Extract the (X, Y) coordinate from the center of the cell holding the provided text.  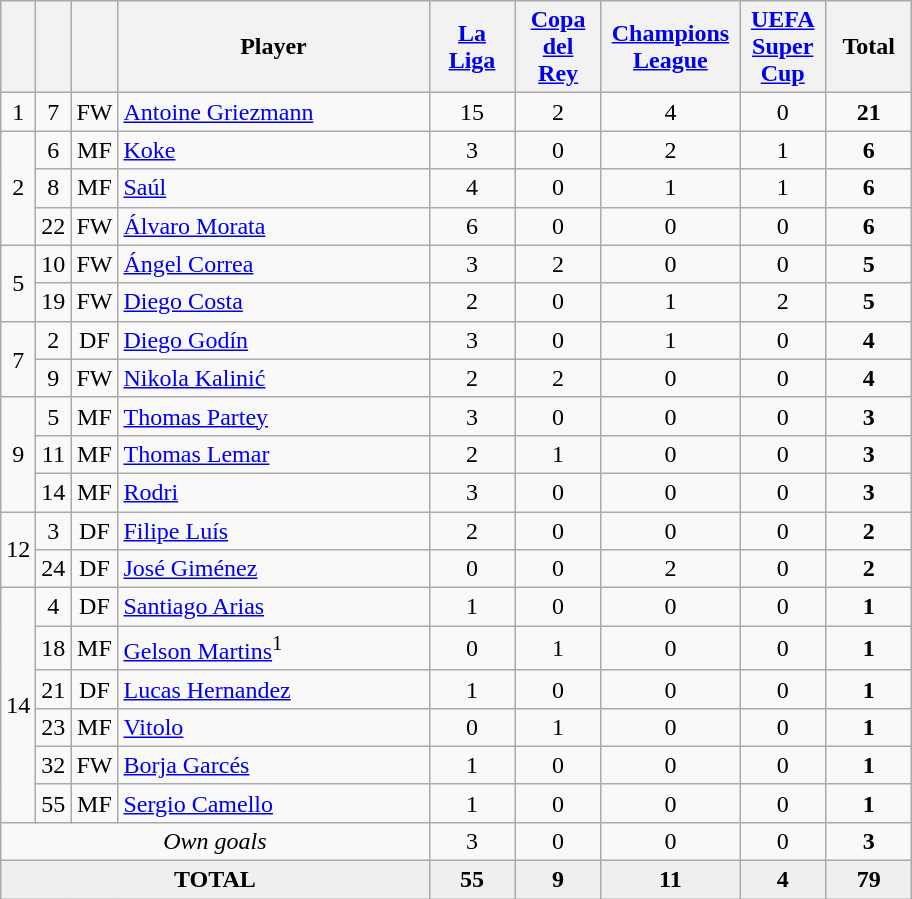
Thomas Lemar (274, 454)
Rodri (274, 492)
Lucas Hernandez (274, 689)
Antoine Griezmann (274, 112)
24 (54, 569)
Own goals (215, 841)
Ángel Correa (274, 264)
18 (54, 648)
Álvaro Morata (274, 226)
Gelson Martins1 (274, 648)
15 (472, 112)
Santiago Arias (274, 607)
Copa del Rey (558, 47)
José Giménez (274, 569)
Vitolo (274, 727)
10 (54, 264)
Nikola Kalinić (274, 378)
Diego Costa (274, 302)
Player (274, 47)
Champions League (670, 47)
79 (869, 880)
32 (54, 765)
Total (869, 47)
8 (54, 188)
19 (54, 302)
Filipe Luís (274, 531)
La Liga (472, 47)
Thomas Partey (274, 416)
Koke (274, 150)
Borja Garcés (274, 765)
Sergio Camello (274, 803)
22 (54, 226)
12 (18, 550)
Diego Godín (274, 340)
TOTAL (215, 880)
Saúl (274, 188)
UEFA Super Cup (783, 47)
23 (54, 727)
